Detect which cell encompasses the target text, then output its (x, y) center coordinate. 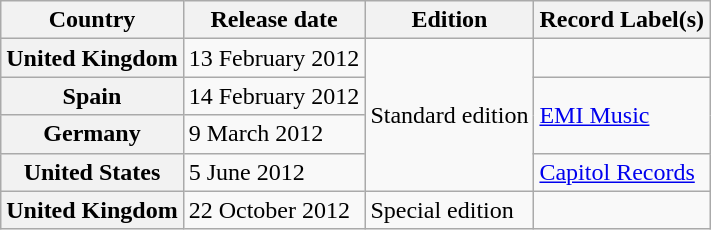
United States (92, 172)
Standard edition (450, 115)
9 March 2012 (274, 134)
22 October 2012 (274, 210)
Edition (450, 20)
Capitol Records (622, 172)
Germany (92, 134)
EMI Music (622, 115)
Record Label(s) (622, 20)
Country (92, 20)
14 February 2012 (274, 96)
Special edition (450, 210)
Spain (92, 96)
13 February 2012 (274, 58)
Release date (274, 20)
5 June 2012 (274, 172)
